From the cell containing the given text, extract its center point as (X, Y) coordinate. 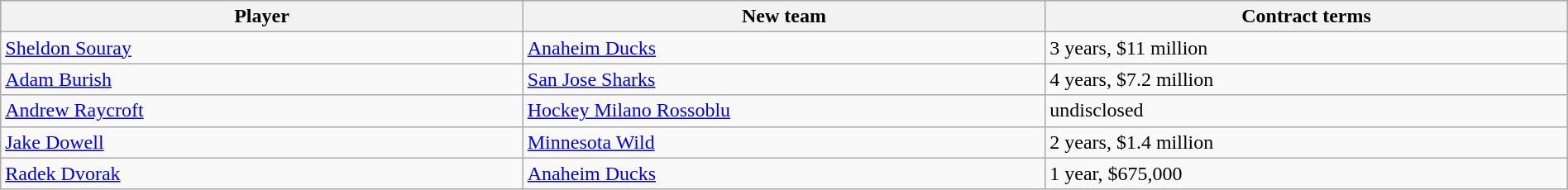
New team (784, 17)
4 years, $7.2 million (1307, 79)
undisclosed (1307, 111)
2 years, $1.4 million (1307, 142)
Contract terms (1307, 17)
San Jose Sharks (784, 79)
Hockey Milano Rossoblu (784, 111)
Player (262, 17)
Radek Dvorak (262, 173)
Jake Dowell (262, 142)
Andrew Raycroft (262, 111)
Sheldon Souray (262, 48)
1 year, $675,000 (1307, 173)
3 years, $11 million (1307, 48)
Adam Burish (262, 79)
Minnesota Wild (784, 142)
